For the text-containing cell, return its midpoint in [x, y] coordinate format. 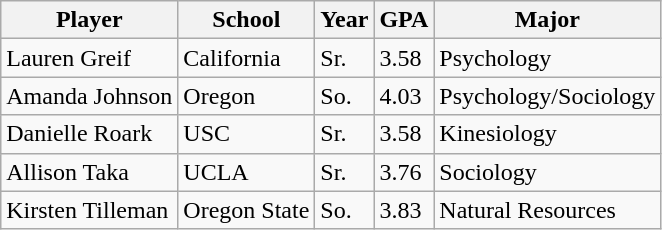
GPA [404, 20]
Year [344, 20]
UCLA [246, 172]
Sociology [548, 172]
Kirsten Tilleman [90, 210]
California [246, 58]
3.76 [404, 172]
Player [90, 20]
Natural Resources [548, 210]
Oregon State [246, 210]
USC [246, 134]
Lauren Greif [90, 58]
4.03 [404, 96]
Kinesiology [548, 134]
Allison Taka [90, 172]
School [246, 20]
Danielle Roark [90, 134]
3.83 [404, 210]
Psychology [548, 58]
Oregon [246, 96]
Major [548, 20]
Amanda Johnson [90, 96]
Psychology/Sociology [548, 96]
